For the text-containing cell, return its midpoint in (X, Y) coordinate format. 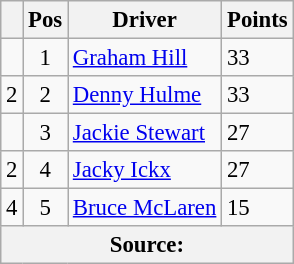
Pos (46, 20)
Jackie Stewart (145, 133)
Bruce McLaren (145, 208)
Points (258, 20)
Denny Hulme (145, 95)
Driver (145, 20)
1 (46, 58)
Graham Hill (145, 58)
3 (46, 133)
Jacky Ickx (145, 170)
Source: (147, 245)
5 (46, 208)
15 (258, 208)
